Detect which cell encompasses the target text, then output its (X, Y) center coordinate. 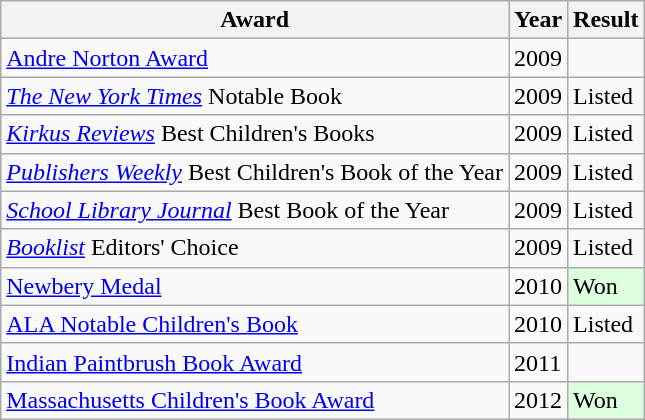
Publishers Weekly Best Children's Book of the Year (255, 172)
Kirkus Reviews Best Children's Books (255, 134)
The New York Times Notable Book (255, 96)
Booklist Editors' Choice (255, 248)
Andre Norton Award (255, 58)
Massachusetts Children's Book Award (255, 400)
Result (606, 20)
Newbery Medal (255, 286)
Indian Paintbrush Book Award (255, 362)
2011 (538, 362)
School Library Journal Best Book of the Year (255, 210)
Award (255, 20)
2012 (538, 400)
Year (538, 20)
ALA Notable Children's Book (255, 324)
